For the text-containing cell, return its midpoint in (x, y) coordinate format. 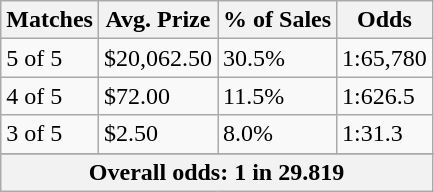
$2.50 (158, 134)
1:31.3 (385, 134)
Matches (50, 20)
1:65,780 (385, 58)
1:626.5 (385, 96)
$20,062.50 (158, 58)
8.0% (278, 134)
Overall odds: 1 in 29.819 (217, 172)
11.5% (278, 96)
30.5% (278, 58)
Avg. Prize (158, 20)
5 of 5 (50, 58)
% of Sales (278, 20)
4 of 5 (50, 96)
$72.00 (158, 96)
3 of 5 (50, 134)
Odds (385, 20)
